Return (x, y) of the center of cell containing provided text 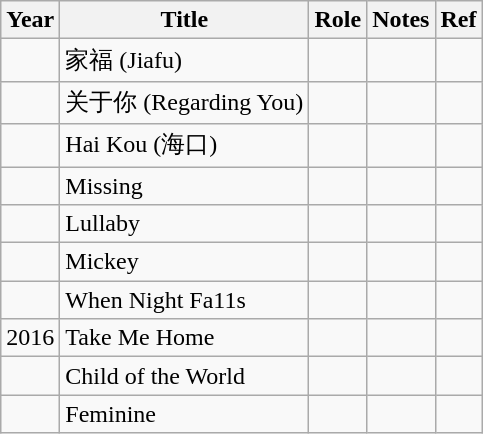
家福 (Jiafu) (184, 60)
Child of the World (184, 376)
2016 (30, 338)
Notes (401, 20)
Missing (184, 185)
Role (338, 20)
Year (30, 20)
Take Me Home (184, 338)
Ref (458, 20)
Feminine (184, 414)
When Night Fa11s (184, 300)
Mickey (184, 262)
Title (184, 20)
关于你 (Regarding You) (184, 102)
Hai Kou (海口) (184, 146)
Lullaby (184, 224)
